Capture the cell that displays the provided text and extract its (X, Y) central coordinate. 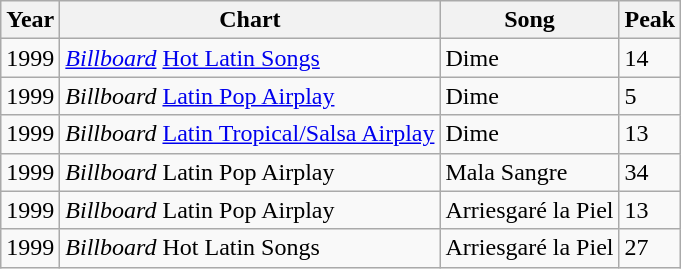
34 (650, 172)
27 (650, 248)
Chart (250, 20)
Peak (650, 20)
Mala Sangre (530, 172)
Billboard Latin Tropical/Salsa Airplay (250, 134)
5 (650, 96)
Song (530, 20)
14 (650, 58)
Year (30, 20)
